Provide the [x, y] coordinate of the cell's center where the given text is located.  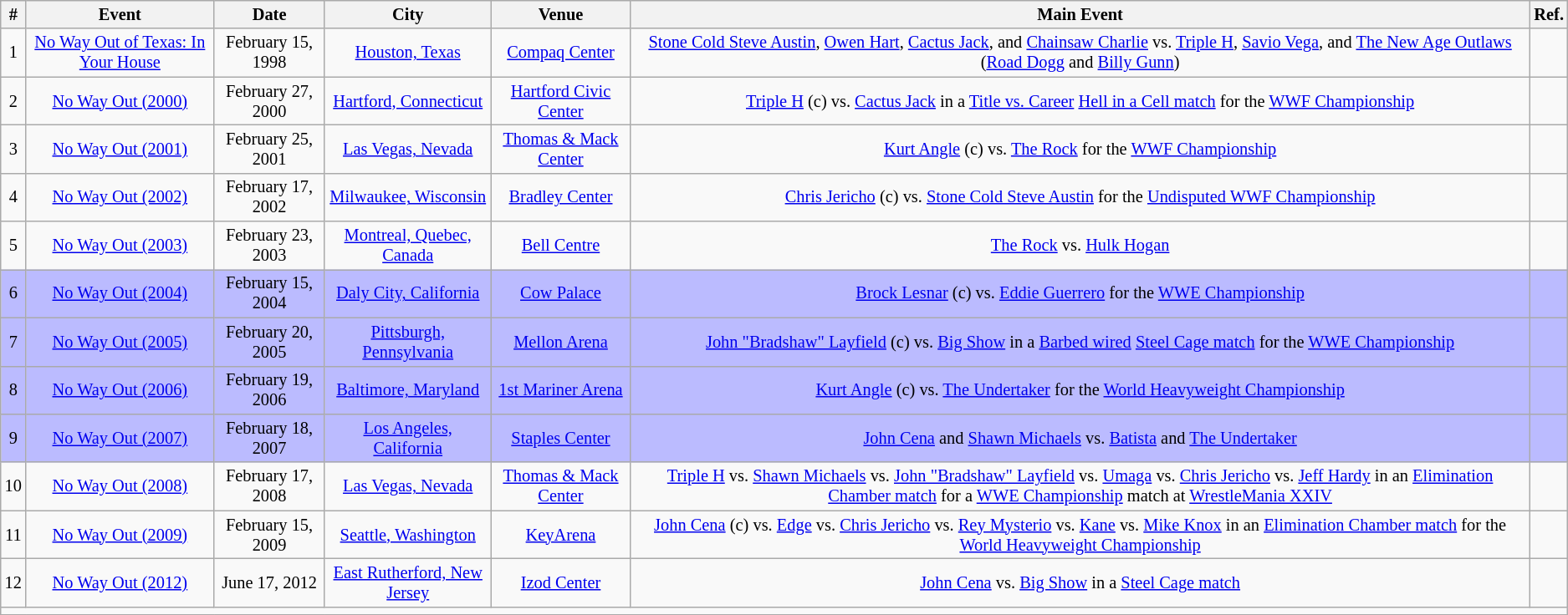
John Cena vs. Big Show in a Steel Cage match [1080, 582]
11 [13, 535]
1 [13, 53]
February 19, 2006 [269, 390]
No Way Out (2007) [120, 438]
Mellon Arena [560, 342]
Cow Palace [560, 293]
February 20, 2005 [269, 342]
Kurt Angle (c) vs. The Undertaker for the World Heavyweight Championship [1080, 390]
Ref. [1549, 14]
No Way Out (2002) [120, 197]
February 15, 2004 [269, 293]
No Way Out (2004) [120, 293]
Pittsburgh, Pennsylvania [408, 342]
Triple H (c) vs. Cactus Jack in a Title vs. Career Hell in a Cell match for the WWF Championship [1080, 101]
4 [13, 197]
February 18, 2007 [269, 438]
Hartford, Connecticut [408, 101]
9 [13, 438]
2 [13, 101]
February 25, 2001 [269, 149]
Bell Centre [560, 246]
No Way Out (2003) [120, 246]
8 [13, 390]
No Way Out (2008) [120, 486]
Los Angeles, California [408, 438]
February 23, 2003 [269, 246]
Izod Center [560, 582]
Kurt Angle (c) vs. The Rock for the WWF Championship [1080, 149]
No Way Out (2009) [120, 535]
February 17, 2008 [269, 486]
3 [13, 149]
Main Event [1080, 14]
Stone Cold Steve Austin, Owen Hart, Cactus Jack, and Chainsaw Charlie vs. Triple H, Savio Vega, and The New Age Outlaws (Road Dogg and Billy Gunn) [1080, 53]
No Way Out (2005) [120, 342]
7 [13, 342]
East Rutherford, New Jersey [408, 582]
Staples Center [560, 438]
February 15, 1998 [269, 53]
February 17, 2002 [269, 197]
No Way Out (2006) [120, 390]
No Way Out (2012) [120, 582]
John Cena and Shawn Michaels vs. Batista and The Undertaker [1080, 438]
Hartford Civic Center [560, 101]
February 15, 2009 [269, 535]
City [408, 14]
# [13, 14]
Daly City, California [408, 293]
Montreal, Quebec, Canada [408, 246]
Milwaukee, Wisconsin [408, 197]
Compaq Center [560, 53]
6 [13, 293]
1st Mariner Arena [560, 390]
Seattle, Washington [408, 535]
KeyArena [560, 535]
12 [13, 582]
The Rock vs. Hulk Hogan [1080, 246]
Date [269, 14]
February 27, 2000 [269, 101]
Venue [560, 14]
Event [120, 14]
John "Bradshaw" Layfield (c) vs. Big Show in a Barbed wired Steel Cage match for the WWE Championship [1080, 342]
5 [13, 246]
Houston, Texas [408, 53]
Brock Lesnar (c) vs. Eddie Guerrero for the WWE Championship [1080, 293]
No Way Out of Texas: In Your House [120, 53]
No Way Out (2001) [120, 149]
Chris Jericho (c) vs. Stone Cold Steve Austin for the Undisputed WWF Championship [1080, 197]
Baltimore, Maryland [408, 390]
Bradley Center [560, 197]
June 17, 2012 [269, 582]
No Way Out (2000) [120, 101]
10 [13, 486]
